From the cell containing the given text, extract its center point as [X, Y] coordinate. 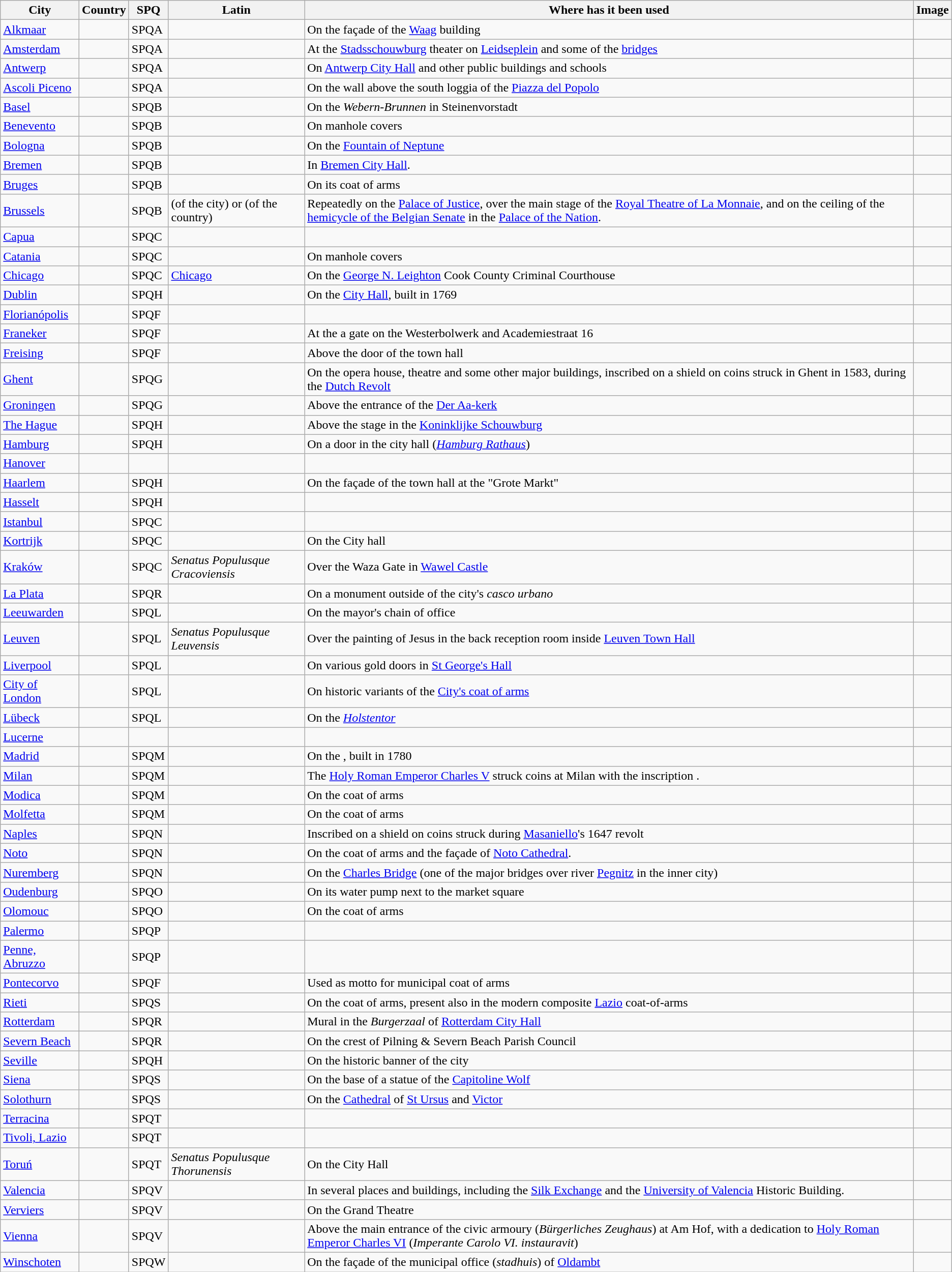
Basel [40, 107]
Leuven [40, 639]
Senatus Populusque Leuvensis [236, 639]
Bremen [40, 165]
Palermo [40, 930]
Lübeck [40, 718]
The Hague [40, 425]
On a monument outside of the city's casco urbano [609, 594]
Rotterdam [40, 1022]
Seville [40, 1060]
Kortrijk [40, 541]
Ascoli Piceno [40, 87]
On the mayor's chain of office [609, 613]
Vienna [40, 1236]
Bologna [40, 145]
Alkmaar [40, 29]
On the Charles Bridge (one of the major bridges over river Pegnitz in the inner city) [609, 872]
Olomouc [40, 911]
At the Stadsschouwburg theater on Leidseplein and some of the bridges [609, 49]
Toruń [40, 1164]
Leeuwarden [40, 613]
Senatus Populusque Thorunensis [236, 1164]
Country [104, 10]
On the , built in 1780 [609, 756]
City of London [40, 692]
Milan [40, 776]
In Bremen City Hall. [609, 165]
Verviers [40, 1209]
Brussels [40, 211]
Noto [40, 853]
Rieti [40, 1002]
Over the painting of Jesus in the back reception room inside Leuven Town Hall [609, 639]
Madrid [40, 756]
On Antwerp City Hall and other public buildings and schools [609, 68]
Haarlem [40, 483]
Freising [40, 353]
On its water pump next to the market square [609, 892]
On various gold doors in St George's Hall [609, 665]
Catania [40, 256]
The Holy Roman Emperor Charles V struck coins at Milan with the inscription . [609, 776]
Solothurn [40, 1099]
On the George N. Leighton Cook County Criminal Courthouse [609, 276]
Bruges [40, 184]
Pontecorvo [40, 983]
(of the city) or (of the country) [236, 211]
Penne, Abruzzo [40, 957]
Kraków [40, 567]
On the wall above the south loggia of the Piazza del Popolo [609, 87]
Franeker [40, 334]
In several places and buildings, including the Silk Exchange and the University of Valencia Historic Building. [609, 1190]
Antwerp [40, 68]
Tivoli, Lazio [40, 1138]
On the Fountain of Neptune [609, 145]
On its coat of arms [609, 184]
Hanover [40, 463]
On the Cathedral of St Ursus and Victor [609, 1099]
La Plata [40, 594]
Used as motto for municipal coat of arms [609, 983]
On the façade of the town hall at the "Grote Markt" [609, 483]
Nuremberg [40, 872]
Above the stage in the Koninklijke Schouwburg [609, 425]
Benevento [40, 126]
On the historic banner of the city [609, 1060]
On a door in the city hall (Hamburg Rathaus) [609, 444]
On the coat of arms, present also in the modern composite Lazio coat-of-arms [609, 1002]
On the Webern-Brunnen in Steinenvorstadt [609, 107]
Molfetta [40, 814]
Winschoten [40, 1262]
Capua [40, 236]
Modica [40, 795]
Ghent [40, 379]
Florianópolis [40, 314]
On the base of a statue of the Capitoline Wolf [609, 1080]
SPQW [148, 1262]
Latin [236, 10]
On historic variants of the City's coat of arms [609, 692]
Valencia [40, 1190]
Terracina [40, 1118]
On the opera house, theatre and some other major buildings, inscribed on a shield on coins struck in Ghent in 1583, during the Dutch Revolt [609, 379]
Over the Waza Gate in Wawel Castle [609, 567]
Above the entrance of the Der Aa-kerk [609, 405]
On the City hall [609, 541]
Mural in the Burgerzaal of Rotterdam City Hall [609, 1022]
Groningen [40, 405]
On the façade of the municipal office (stadhuis) of Oldambt [609, 1262]
On the coat of arms and the façade of Noto Cathedral. [609, 853]
Severn Beach [40, 1041]
SPQ [148, 10]
At the a gate on the Westerbolwerk and Academiestraat 16 [609, 334]
On the Grand Theatre [609, 1209]
On the Holstentor [609, 718]
Dublin [40, 295]
On the crest of Pilning & Severn Beach Parish Council [609, 1041]
Above the door of the town hall [609, 353]
Hamburg [40, 444]
Hasselt [40, 502]
Senatus Populusque Cracoviensis [236, 567]
City [40, 10]
Image [933, 10]
Lucerne [40, 737]
Istanbul [40, 521]
Liverpool [40, 665]
On the façade of the Waag building [609, 29]
Siena [40, 1080]
Oudenburg [40, 892]
On the City Hall, built in 1769 [609, 295]
Inscribed on a shield on coins struck during Masaniello's 1647 revolt [609, 834]
Amsterdam [40, 49]
Naples [40, 834]
Where has it been used [609, 10]
On the City Hall [609, 1164]
